Search for the cell housing the specified text and yield its (x, y) center coordinate. 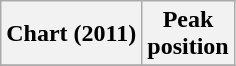
Peakposition (188, 34)
Chart (2011) (72, 34)
